Return (x, y) of the center of cell containing provided text 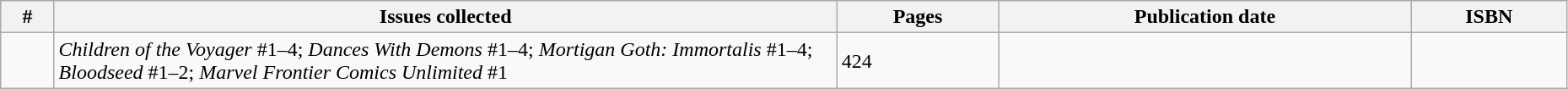
Publication date (1205, 17)
Children of the Voyager #1–4; Dances With Demons #1–4; Mortigan Goth: Immortalis #1–4; Bloodseed #1–2; Marvel Frontier Comics Unlimited #1 (445, 61)
Issues collected (445, 17)
424 (918, 61)
ISBN (1489, 17)
Pages (918, 17)
# (27, 17)
